Search for the cell housing the specified text and yield its [x, y] center coordinate. 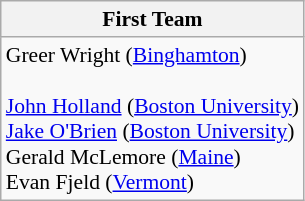
Greer Wright (Binghamton)John Holland (Boston University) Jake O'Brien (Boston University) Gerald McLemore (Maine) Evan Fjeld (Vermont) [152, 118]
First Team [152, 19]
